Identify which cell holds the provided text, then report its (X, Y) central coordinate. 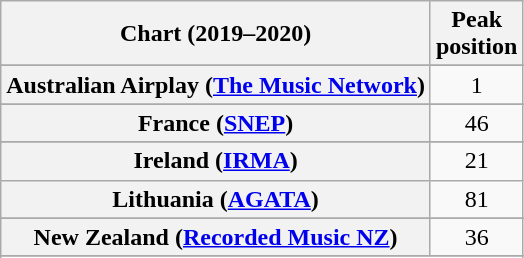
1 (476, 85)
21 (476, 161)
France (SNEP) (216, 123)
Ireland (IRMA) (216, 161)
New Zealand (Recorded Music NZ) (216, 237)
Lithuania (AGATA) (216, 199)
46 (476, 123)
Australian Airplay (The Music Network) (216, 85)
Chart (2019–2020) (216, 34)
36 (476, 237)
Peakposition (476, 34)
81 (476, 199)
